From the cell containing the given text, extract its center point as [X, Y] coordinate. 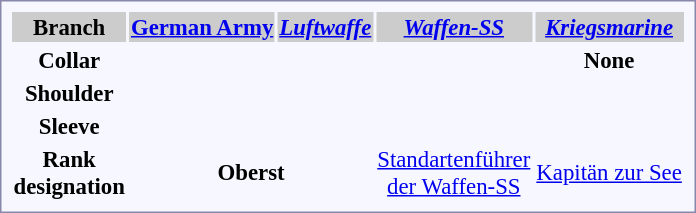
Rankdesignation [69, 172]
Collar [69, 60]
Luftwaffe [326, 27]
Kapitän zur See [609, 172]
Sleeve [69, 126]
German Army [202, 27]
None [609, 60]
Shoulder [69, 93]
Oberst [250, 172]
Kriegsmarine [609, 27]
Branch [69, 27]
Standartenführer der Waffen-SS [454, 172]
Waffen-SS [454, 27]
